For the text-containing cell, return its midpoint in (X, Y) coordinate format. 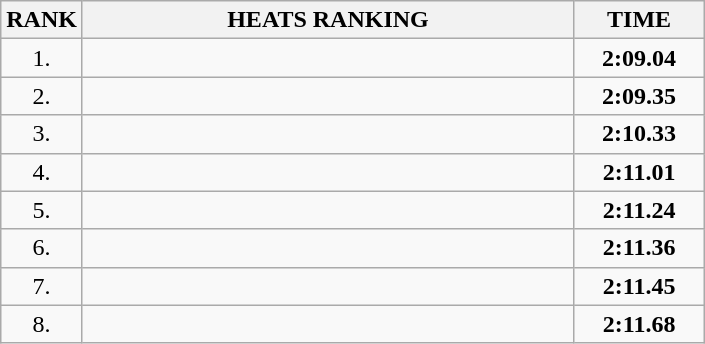
6. (42, 248)
3. (42, 134)
8. (42, 324)
2:11.36 (640, 248)
2:09.35 (640, 96)
7. (42, 286)
2:11.24 (640, 210)
2:09.04 (640, 58)
2:10.33 (640, 134)
5. (42, 210)
2:11.01 (640, 172)
2:11.45 (640, 286)
TIME (640, 20)
RANK (42, 20)
2:11.68 (640, 324)
HEATS RANKING (328, 20)
1. (42, 58)
2. (42, 96)
4. (42, 172)
